Extract the (x, y) coordinate from the center of the cell holding the provided text.  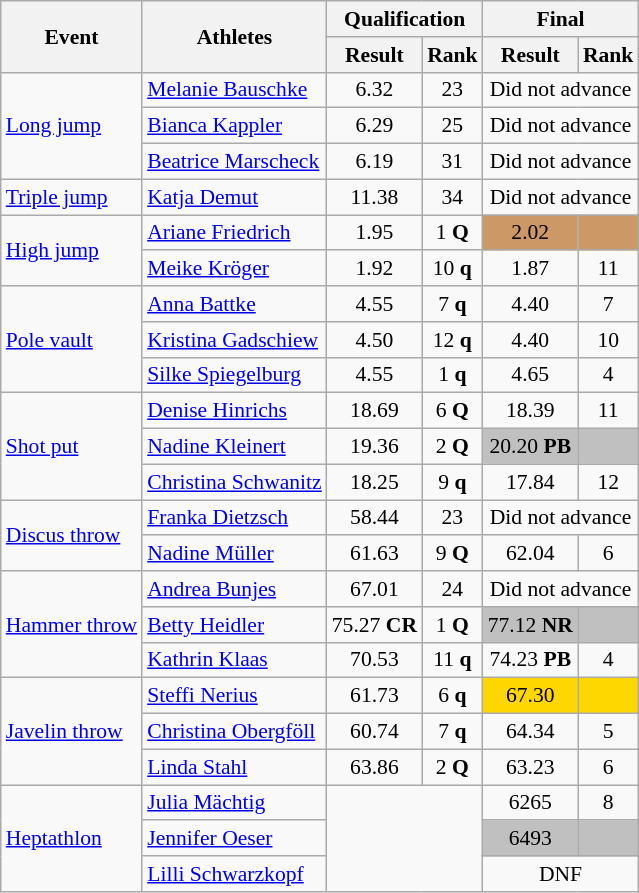
Linda Stahl (234, 767)
64.34 (530, 732)
63.23 (530, 767)
20.20 PB (530, 447)
Long jump (72, 126)
18.39 (530, 411)
4.50 (374, 340)
19.36 (374, 447)
Kathrin Klaas (234, 660)
Triple jump (72, 197)
Lilli Schwarzkopf (234, 874)
Qualification (405, 19)
31 (452, 162)
12 q (452, 340)
12 (608, 482)
Katja Demut (234, 197)
Pole vault (72, 340)
11.38 (374, 197)
17.84 (530, 482)
18.25 (374, 482)
Beatrice Marscheck (234, 162)
62.04 (530, 554)
Kristina Gadschiew (234, 340)
Discus throw (72, 536)
11 q (452, 660)
Nadine Müller (234, 554)
34 (452, 197)
Athletes (234, 36)
High jump (72, 250)
9 Q (452, 554)
Julia Mächtig (234, 803)
6.32 (374, 90)
6265 (530, 803)
Heptathlon (72, 838)
6.29 (374, 126)
8 (608, 803)
58.44 (374, 518)
Denise Hinrichs (234, 411)
9 q (452, 482)
Event (72, 36)
Andrea Bunjes (234, 589)
Hammer throw (72, 624)
67.30 (530, 696)
Ariane Friedrich (234, 233)
1.87 (530, 269)
6 q (452, 696)
74.23 PB (530, 660)
6493 (530, 839)
7 (608, 304)
Steffi Nerius (234, 696)
DNF (561, 874)
Christina Schwanitz (234, 482)
61.63 (374, 554)
Bianca Kappler (234, 126)
Christina Obergföll (234, 732)
2.02 (530, 233)
Melanie Bauschke (234, 90)
Final (561, 19)
Nadine Kleinert (234, 447)
10 (608, 340)
6 Q (452, 411)
1.92 (374, 269)
1.95 (374, 233)
4.65 (530, 375)
1 q (452, 375)
18.69 (374, 411)
24 (452, 589)
Silke Spiegelburg (234, 375)
Anna Battke (234, 304)
Betty Heidler (234, 625)
25 (452, 126)
Meike Kröger (234, 269)
Javelin throw (72, 732)
61.73 (374, 696)
67.01 (374, 589)
77.12 NR (530, 625)
75.27 CR (374, 625)
Jennifer Oeser (234, 839)
6.19 (374, 162)
5 (608, 732)
70.53 (374, 660)
60.74 (374, 732)
Franka Dietzsch (234, 518)
10 q (452, 269)
63.86 (374, 767)
Shot put (72, 446)
